Return the [X, Y] coordinate for the center point of the cell that contains the specified text.  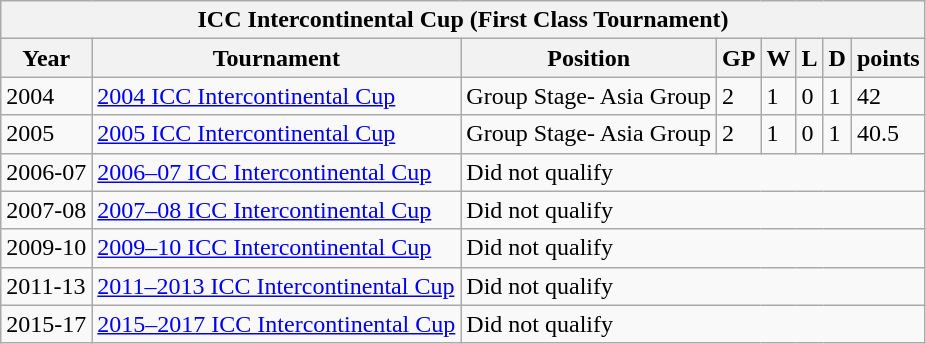
2005 [46, 134]
40.5 [888, 134]
GP [739, 58]
2004 [46, 96]
2007–08 ICC Intercontinental Cup [276, 210]
2015-17 [46, 324]
2011–2013 ICC Intercontinental Cup [276, 286]
Tournament [276, 58]
2005 ICC Intercontinental Cup [276, 134]
2004 ICC Intercontinental Cup [276, 96]
2006-07 [46, 172]
Position [589, 58]
2009–10 ICC Intercontinental Cup [276, 248]
points [888, 58]
2007-08 [46, 210]
2006–07 ICC Intercontinental Cup [276, 172]
L [810, 58]
W [778, 58]
D [837, 58]
ICC Intercontinental Cup (First Class Tournament) [464, 20]
42 [888, 96]
2009-10 [46, 248]
2015–2017 ICC Intercontinental Cup [276, 324]
2011-13 [46, 286]
Year [46, 58]
